From the cell containing the given text, extract its center point as (X, Y) coordinate. 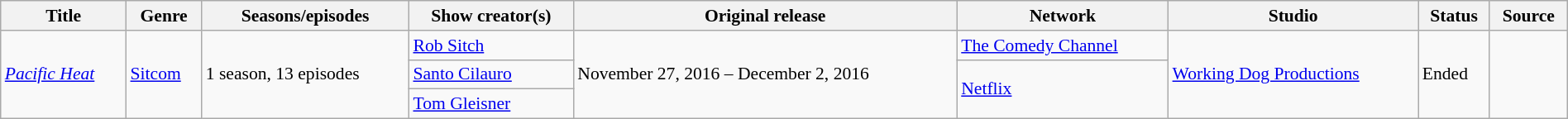
Title (64, 16)
Sitcom (164, 74)
Netflix (1062, 89)
Original release (765, 16)
Show creator(s) (491, 16)
Tom Gleisner (491, 104)
Studio (1293, 16)
Working Dog Productions (1293, 74)
Ended (1454, 74)
November 27, 2016 – December 2, 2016 (765, 74)
Genre (164, 16)
Source (1528, 16)
The Comedy Channel (1062, 45)
Pacific Heat (64, 74)
Santo Cilauro (491, 74)
Status (1454, 16)
Network (1062, 16)
Rob Sitch (491, 45)
Seasons/episodes (306, 16)
1 season, 13 episodes (306, 74)
